Identify which cell holds the provided text, then report its (X, Y) central coordinate. 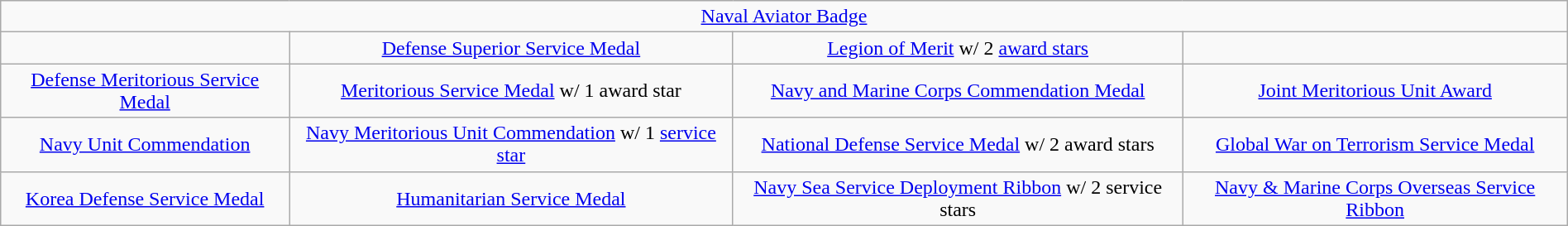
Defense Meritorious Service Medal (146, 91)
Navy Unit Commendation (146, 144)
Joint Meritorious Unit Award (1374, 91)
Naval Aviator Badge (784, 17)
Navy Sea Service Deployment Ribbon w/ 2 service stars (958, 199)
Meritorious Service Medal w/ 1 award star (511, 91)
Navy Meritorious Unit Commendation w/ 1 service star (511, 144)
Navy and Marine Corps Commendation Medal (958, 91)
Legion of Merit w/ 2 award stars (958, 48)
Global War on Terrorism Service Medal (1374, 144)
Defense Superior Service Medal (511, 48)
Humanitarian Service Medal (511, 199)
Navy & Marine Corps Overseas Service Ribbon (1374, 199)
National Defense Service Medal w/ 2 award stars (958, 144)
Korea Defense Service Medal (146, 199)
